Output the [X, Y] coordinate of the center of the cell containing the given text.  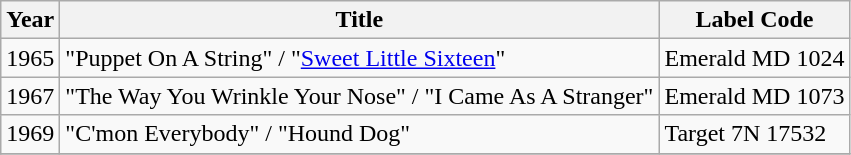
Year [30, 20]
1969 [30, 134]
Target 7N 17532 [754, 134]
Title [360, 20]
"C'mon Everybody" / "Hound Dog" [360, 134]
1965 [30, 58]
Emerald MD 1073 [754, 96]
1967 [30, 96]
Emerald MD 1024 [754, 58]
"The Way You Wrinkle Your Nose" / "I Came As A Stranger" [360, 96]
"Puppet On A String" / "Sweet Little Sixteen" [360, 58]
Label Code [754, 20]
